Detect which cell encompasses the target text, then output its (X, Y) center coordinate. 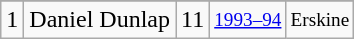
Daniel Dunlap (100, 20)
Erskine (320, 20)
11 (193, 20)
1993–94 (248, 20)
1 (12, 20)
